For the text-containing cell, return its midpoint in [X, Y] coordinate format. 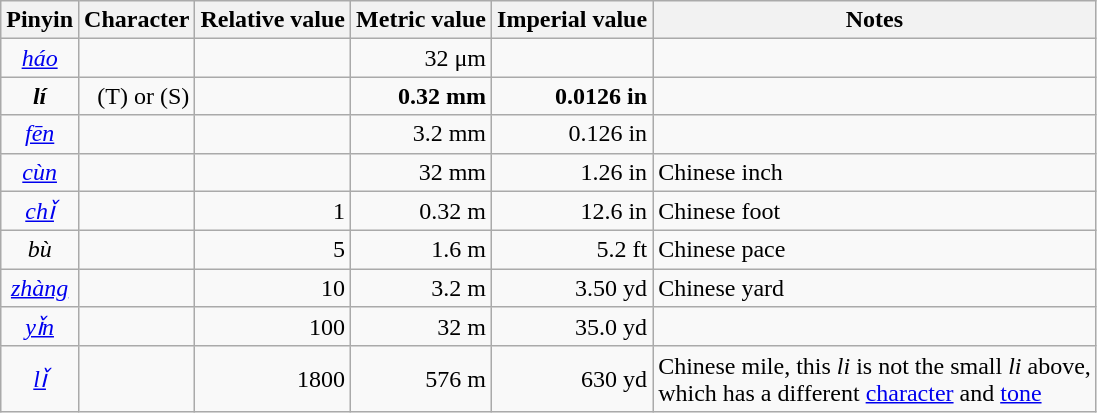
lí [40, 96]
5 [273, 250]
Chinese inch [875, 172]
Character [137, 20]
fēn [40, 134]
Relative value [273, 20]
bù [40, 250]
100 [273, 327]
Imperial value [572, 20]
Chinese pace [875, 250]
1800 [273, 378]
Chinese foot [875, 211]
zhàng [40, 288]
1 [273, 211]
5.2 ft [572, 250]
yǐn [40, 327]
cùn [40, 172]
32 mm [422, 172]
32 μm [422, 58]
Pinyin [40, 20]
35.0 yd [572, 327]
0.32 m [422, 211]
1.26 in [572, 172]
lǐ [40, 378]
1.6 m [422, 250]
32 m [422, 327]
Metric value [422, 20]
Notes [875, 20]
háo [40, 58]
0.32 mm [422, 96]
(T) or (S) [137, 96]
3.2 mm [422, 134]
0.126 in [572, 134]
Chinese yard [875, 288]
12.6 in [572, 211]
10 [273, 288]
chǐ [40, 211]
630 yd [572, 378]
576 m [422, 378]
0.0126 in [572, 96]
Chinese mile, this li is not the small li above, which has a different character and tone [875, 378]
3.2 m [422, 288]
3.50 yd [572, 288]
